For the text-containing cell, return its midpoint in [x, y] coordinate format. 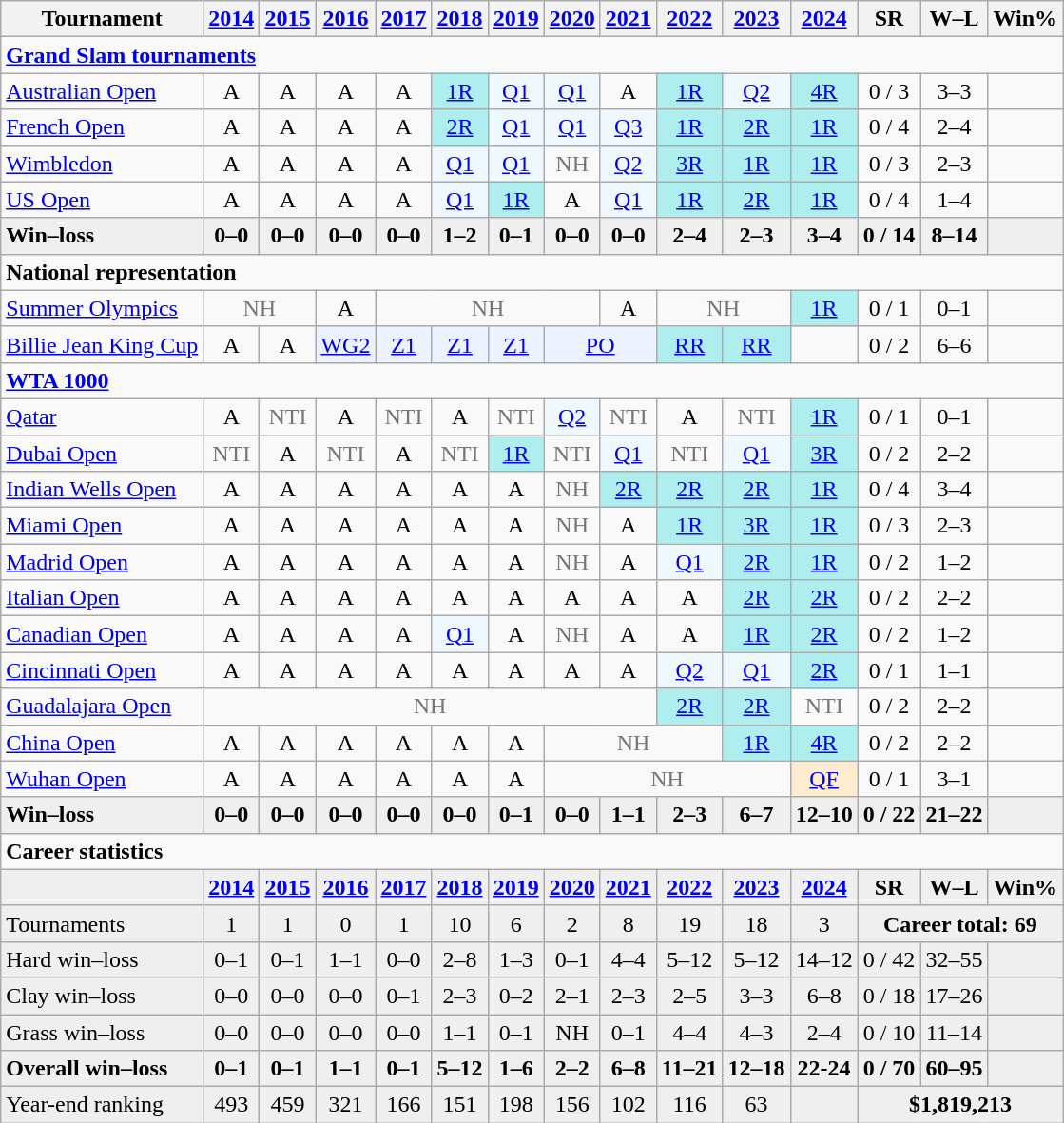
1–3 [515, 959]
0–2 [515, 996]
Overall win–loss [103, 1069]
Qatar [103, 416]
60–95 [955, 1069]
Dubai Open [103, 454]
0 [346, 923]
WG2 [346, 344]
63 [757, 1105]
166 [403, 1105]
2 [572, 923]
0 / 42 [889, 959]
US Open [103, 200]
0 / 70 [889, 1069]
21–22 [955, 815]
PO [600, 344]
18 [757, 923]
493 [232, 1105]
198 [515, 1105]
11–21 [689, 1069]
WTA 1000 [532, 380]
6–6 [955, 344]
102 [628, 1105]
14–12 [823, 959]
12–10 [823, 815]
156 [572, 1105]
459 [287, 1105]
Wuhan Open [103, 779]
Tournaments [103, 923]
8–14 [955, 236]
Hard win–loss [103, 959]
Miami Open [103, 526]
2–5 [689, 996]
French Open [103, 127]
3–1 [955, 779]
10 [460, 923]
17–26 [955, 996]
151 [460, 1105]
Summer Olympics [103, 308]
116 [689, 1105]
China Open [103, 743]
Guadalajara Open [103, 707]
321 [346, 1105]
0 / 18 [889, 996]
Cincinnati Open [103, 670]
0 / 14 [889, 236]
QF [823, 779]
1–4 [955, 200]
12–18 [757, 1069]
4–3 [757, 1032]
Q3 [628, 127]
Canadian Open [103, 634]
Madrid Open [103, 562]
0 / 10 [889, 1032]
22-24 [823, 1069]
8 [628, 923]
Tournament [103, 19]
Grass win–loss [103, 1032]
National representation [532, 272]
Year-end ranking [103, 1105]
Career statistics [532, 851]
$1,819,213 [960, 1105]
6–7 [757, 815]
19 [689, 923]
32–55 [955, 959]
Australian Open [103, 91]
2–8 [460, 959]
Grand Slam tournaments [532, 55]
1–6 [515, 1069]
3 [823, 923]
Career total: 69 [960, 923]
2–1 [572, 996]
0 / 22 [889, 815]
Italian Open [103, 598]
6 [515, 923]
11–14 [955, 1032]
Billie Jean King Cup [103, 344]
Indian Wells Open [103, 490]
Clay win–loss [103, 996]
Wimbledon [103, 164]
